Output the [x, y] coordinate of the center of the cell containing the given text.  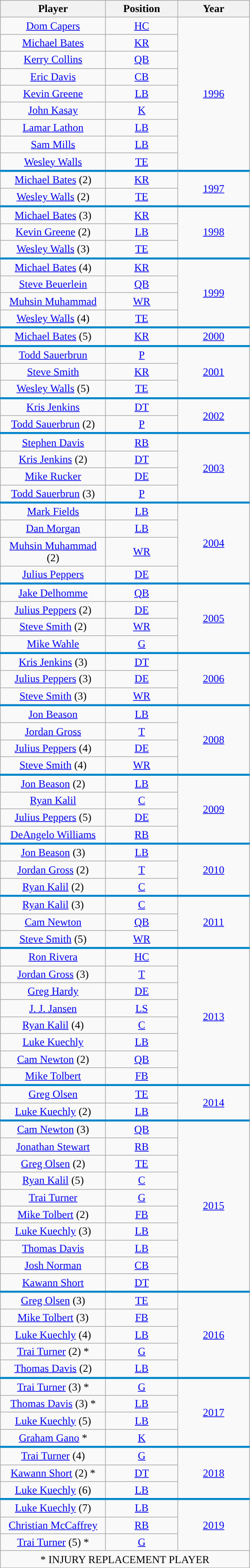
Jordan Gross [53, 731]
2019 [213, 1525]
Cam Newton (3) [53, 1129]
Mike Wahle [53, 644]
Kawann Short [53, 1283]
John Kasay [53, 111]
Stephen Davis [53, 442]
Julius Peppers (3) [53, 679]
Player [53, 9]
Todd Sauerbrun [53, 355]
2005 [213, 618]
1998 [213, 232]
Kris Jenkins (2) [53, 459]
Ryan Kalil (5) [53, 1181]
Greg Olsen (2) [53, 1164]
Julius Peppers (4) [53, 748]
Michael Bates [53, 43]
Greg Olsen (3) [53, 1300]
Jake Delhomme [53, 593]
Jon Beason (2) [53, 783]
2015 [213, 1206]
2003 [213, 468]
Thomas Davis (2) [53, 1369]
2016 [213, 1335]
Michael Bates (4) [53, 267]
Julius Peppers (5) [53, 818]
Dan Morgan [53, 529]
DeAngelo Williams [53, 835]
2017 [213, 1412]
Wesley Walls [53, 162]
Kevin Greene (2) [53, 232]
Todd Sauerbrun (3) [53, 494]
Todd Sauerbrun (2) [53, 424]
Michael Bates (3) [53, 215]
Luke Kuechly (7) [53, 1508]
Steve Smith (4) [53, 765]
Jon Beason (3) [53, 852]
Ryan Kalil (4) [53, 1025]
Luke Kuechly (4) [53, 1334]
2018 [213, 1473]
Ryan Kalil (3) [53, 905]
2006 [213, 679]
Trai Turner (5) * [53, 1542]
Trai Turner (2) * [53, 1352]
Luke Kuechly (3) [53, 1231]
Muhsin Muhammad [53, 301]
Julius Peppers (2) [53, 610]
* INJURY REPLACEMENT PLAYER [125, 1559]
Graham Gano * [53, 1438]
Ryan Kalil [53, 801]
Lamar Lathon [53, 128]
Mark Fields [53, 511]
Cam Newton (2) [53, 1059]
Ryan Kalil (2) [53, 887]
J. J. Jansen [53, 1008]
Ron Rivera [53, 957]
1996 [213, 94]
Mike Tolbert [53, 1077]
Luke Kuechly (2) [53, 1112]
Trai Turner [53, 1198]
2013 [213, 1017]
Jon Beason [53, 714]
2009 [213, 809]
Thomas Davis (3) * [53, 1404]
Wesley Walls (3) [53, 250]
2010 [213, 869]
Mike Tolbert (2) [53, 1214]
Jordan Gross (2) [53, 870]
Julius Peppers [53, 575]
Steve Smith (3) [53, 696]
1997 [213, 188]
Wesley Walls (2) [53, 197]
2000 [213, 336]
Thomas Davis [53, 1248]
Steve Beuerlein [53, 284]
Wesley Walls (5) [53, 389]
2004 [213, 543]
2001 [213, 372]
Michael Bates (5) [53, 336]
2002 [213, 416]
Josh Norman [53, 1265]
2011 [213, 922]
Luke Kuechly (5) [53, 1421]
Kerry Collins [53, 60]
Steve Smith (2) [53, 627]
Christian McCaffrey [53, 1525]
Greg Olsen [53, 1094]
Steve Smith (5) [53, 939]
Kris Jenkins (3) [53, 662]
Jordan Gross (3) [53, 974]
2014 [213, 1103]
1999 [213, 292]
Year [213, 9]
Mike Tolbert (3) [53, 1317]
Luke Kuechly [53, 1042]
Position [142, 9]
Eric Davis [53, 77]
Sam Mills [53, 144]
Dom Capers [53, 26]
Michael Bates (2) [53, 180]
Muhsin Muhammad (2) [53, 552]
Steve Smith [53, 372]
Luke Kuechly (6) [53, 1490]
Kevin Greene [53, 94]
Jonathan Stewart [53, 1147]
Mike Rucker [53, 476]
Cam Newton [53, 922]
Kris Jenkins [53, 407]
LS [142, 1008]
Trai Turner (3) * [53, 1387]
2008 [213, 740]
Greg Hardy [53, 991]
Kawann Short (2) * [53, 1473]
Wesley Walls (4) [53, 319]
Trai Turner (4) [53, 1456]
